Output the (x, y) coordinate of the center of the cell containing the given text.  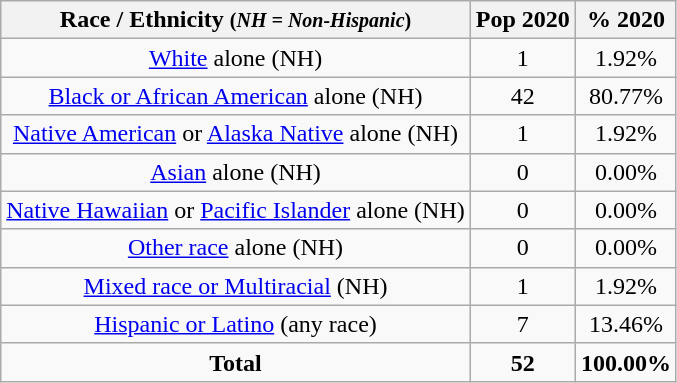
100.00% (626, 362)
% 2020 (626, 20)
13.46% (626, 324)
White alone (NH) (236, 58)
7 (522, 324)
Other race alone (NH) (236, 248)
Black or African American alone (NH) (236, 96)
80.77% (626, 96)
Hispanic or Latino (any race) (236, 324)
Pop 2020 (522, 20)
Native Hawaiian or Pacific Islander alone (NH) (236, 210)
Mixed race or Multiracial (NH) (236, 286)
52 (522, 362)
42 (522, 96)
Asian alone (NH) (236, 172)
Total (236, 362)
Race / Ethnicity (NH = Non-Hispanic) (236, 20)
Native American or Alaska Native alone (NH) (236, 134)
